Return (X, Y) of the center of cell containing provided text 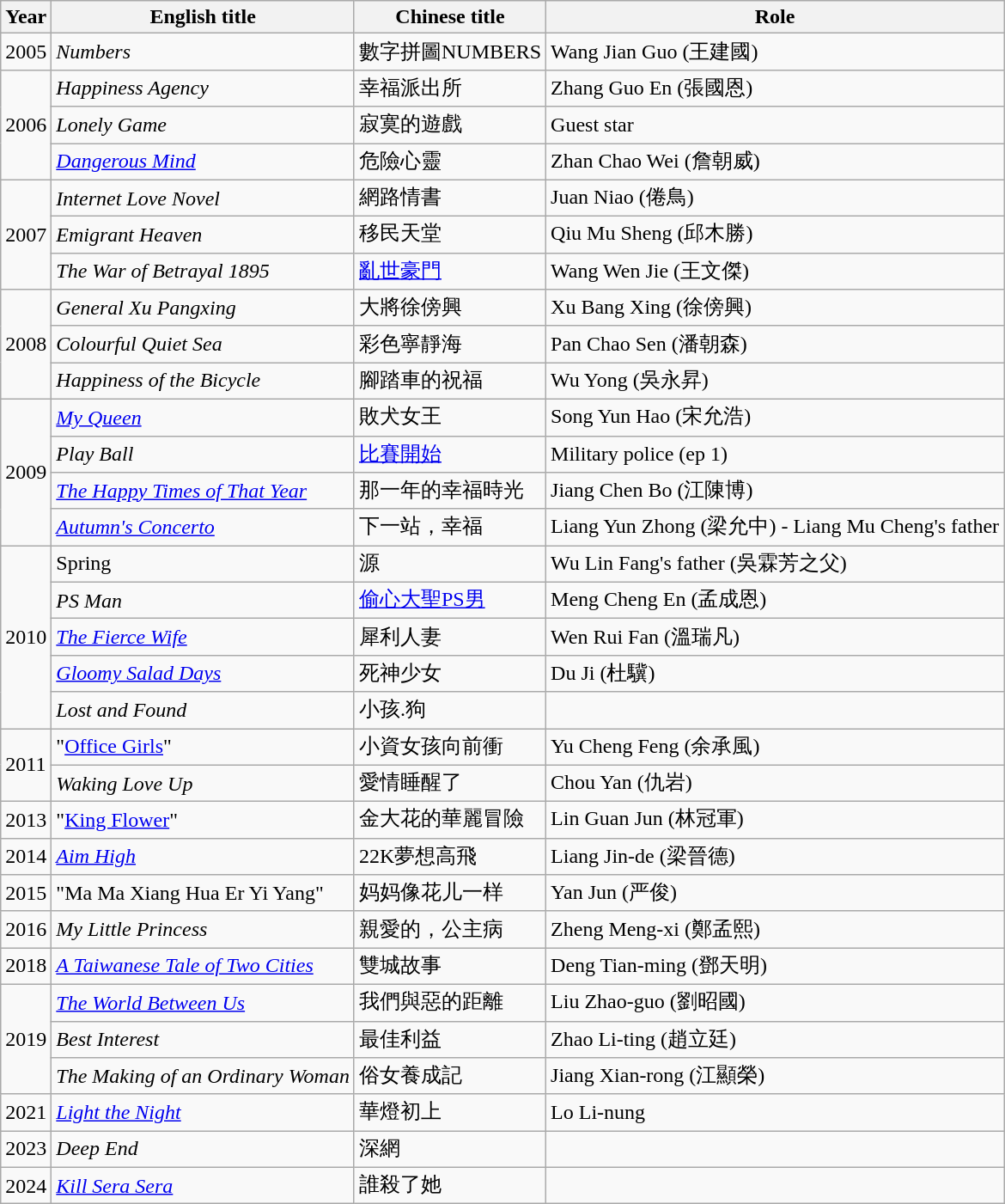
我們與惡的距離 (450, 1002)
Internet Love Novel (203, 198)
"Office Girls" (203, 748)
2016 (26, 930)
Wu Lin Fang's father (吳霖芳之父) (775, 564)
Happiness of the Bicycle (203, 382)
Play Ball (203, 454)
死神少女 (450, 674)
Lost and Found (203, 710)
2008 (26, 345)
Yu Cheng Feng (余承風) (775, 748)
The Fierce Wife (203, 638)
Emigrant Heaven (203, 235)
2021 (26, 1112)
Qiu Mu Sheng (邱木勝) (775, 235)
Pan Chao Sen (潘朝森) (775, 344)
親愛的，公主病 (450, 930)
Juan Niao (倦鳥) (775, 198)
2024 (26, 1186)
Happiness Agency (203, 88)
Year (26, 17)
雙城故事 (450, 966)
Role (775, 17)
大將徐傍興 (450, 308)
小資女孩向前衝 (450, 748)
金大花的華麗冒險 (450, 820)
那一年的幸福時光 (450, 492)
危險心靈 (450, 162)
Wen Rui Fan (溫瑞凡) (775, 638)
Wu Yong (吳永昇) (775, 382)
2007 (26, 235)
My Little Princess (203, 930)
Wang Jian Guo (王建國) (775, 52)
誰殺了她 (450, 1186)
Zhan Chao Wei (詹朝威) (775, 162)
Du Ji (杜驥) (775, 674)
Aim High (203, 856)
2019 (26, 1039)
Liu Zhao-guo (劉昭國) (775, 1002)
2013 (26, 820)
"King Flower" (203, 820)
腳踏車的祝福 (450, 382)
Guest star (775, 125)
愛情睡醒了 (450, 784)
小孩.狗 (450, 710)
Best Interest (203, 1040)
Chou Yan (仇岩) (775, 784)
Meng Cheng En (孟成恩) (775, 600)
English title (203, 17)
Xu Bang Xing (徐傍興) (775, 308)
2006 (26, 125)
The Happy Times of That Year (203, 492)
Colourful Quiet Sea (203, 344)
寂寞的遊戲 (450, 125)
下一站，幸福 (450, 528)
亂世豪門 (450, 272)
犀利人妻 (450, 638)
偷心大聖PS男 (450, 600)
Light the Night (203, 1112)
The War of Betrayal 1895 (203, 272)
Zheng Meng-xi (鄭孟熙) (775, 930)
Jiang Xian-rong (江顯榮) (775, 1076)
PS Man (203, 600)
General Xu Pangxing (203, 308)
Zhang Guo En (張國恩) (775, 88)
Wang Wen Jie (王文傑) (775, 272)
Yan Jun (严俊) (775, 894)
妈妈像花儿一样 (450, 894)
俗女養成記 (450, 1076)
源 (450, 564)
Spring (203, 564)
Liang Yun Zhong (梁允中) - Liang Mu Cheng's father (775, 528)
Numbers (203, 52)
網路情書 (450, 198)
2010 (26, 638)
幸福派出所 (450, 88)
Gloomy Salad Days (203, 674)
Lo Li-nung (775, 1112)
The World Between Us (203, 1002)
Dangerous Mind (203, 162)
Deep End (203, 1150)
2015 (26, 894)
Kill Sera Sera (203, 1186)
Military police (ep 1) (775, 454)
2023 (26, 1150)
彩色寧靜海 (450, 344)
My Queen (203, 418)
華燈初上 (450, 1112)
Jiang Chen Bo (江陳博) (775, 492)
移民天堂 (450, 235)
Lonely Game (203, 125)
Lin Guan Jun (林冠軍) (775, 820)
"Ma Ma Xiang Hua Er Yi Yang" (203, 894)
2005 (26, 52)
最佳利益 (450, 1040)
數字拼圖NUMBERS (450, 52)
Song Yun Hao (宋允浩) (775, 418)
深網 (450, 1150)
The Making of an Ordinary Woman (203, 1076)
Autumn's Concerto (203, 528)
2009 (26, 472)
Waking Love Up (203, 784)
2018 (26, 966)
Chinese title (450, 17)
A Taiwanese Tale of Two Cities (203, 966)
敗犬女王 (450, 418)
22K夢想高飛 (450, 856)
Zhao Li-ting (趙立廷) (775, 1040)
比賽開始 (450, 454)
Liang Jin-de (梁晉德) (775, 856)
2011 (26, 765)
Deng Tian-ming (鄧天明) (775, 966)
2014 (26, 856)
